Identify which cell holds the provided text, then report its [X, Y] central coordinate. 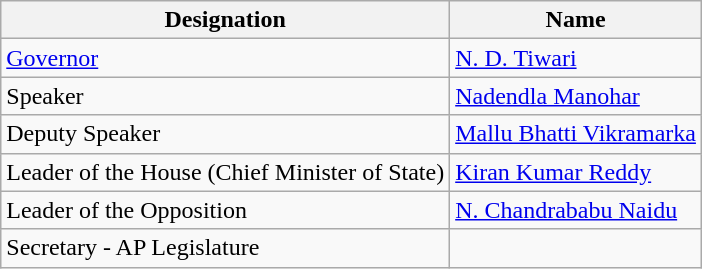
N. Chandrababu Naidu [576, 210]
Leader of the House (Chief Minister of State) [226, 172]
N. D. Tiwari [576, 58]
Leader of the Opposition [226, 210]
Kiran Kumar Reddy [576, 172]
Deputy Speaker [226, 134]
Secretary - AP Legislature [226, 248]
Nadendla Manohar [576, 96]
Designation [226, 20]
Speaker [226, 96]
Name [576, 20]
Mallu Bhatti Vikramarka [576, 134]
Governor [226, 58]
